Determine the (x, y) coordinate at the center of the cell enclosing the given text.  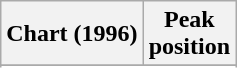
Peakposition (189, 34)
Chart (1996) (72, 34)
